Search for the cell housing the specified text and yield its (X, Y) center coordinate. 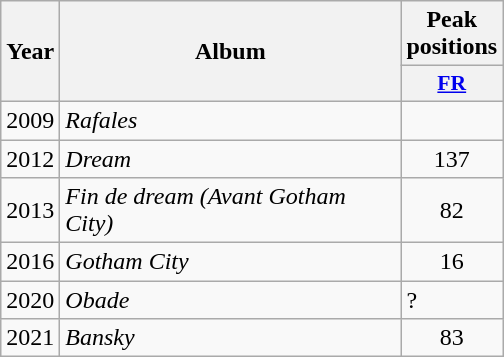
Year (30, 52)
Fin de dream (Avant Gotham City) (230, 210)
Dream (230, 159)
16 (452, 262)
Album (230, 52)
FR (452, 84)
Obade (230, 300)
Gotham City (230, 262)
Peak positions (452, 34)
2016 (30, 262)
83 (452, 338)
82 (452, 210)
2009 (30, 120)
2021 (30, 338)
2020 (30, 300)
Bansky (230, 338)
Rafales (230, 120)
? (452, 300)
2012 (30, 159)
137 (452, 159)
2013 (30, 210)
